Capture the cell that displays the provided text and extract its [x, y] central coordinate. 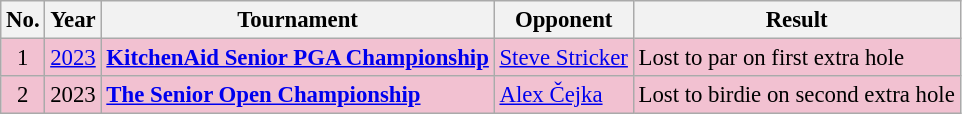
KitchenAid Senior PGA Championship [298, 58]
No. [23, 20]
Lost to par on first extra hole [796, 58]
Opponent [564, 20]
The Senior Open Championship [298, 95]
Lost to birdie on second extra hole [796, 95]
Alex Čejka [564, 95]
1 [23, 58]
Result [796, 20]
Steve Stricker [564, 58]
Year [73, 20]
2 [23, 95]
Tournament [298, 20]
